Return [X, Y] of the center of cell containing provided text 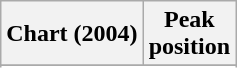
Peak position [189, 34]
Chart (2004) [72, 34]
